Return [x, y] of the center of cell containing provided text 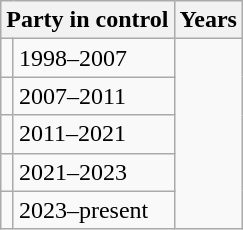
Party in control [88, 20]
2023–present [94, 210]
2021–2023 [94, 172]
2011–2021 [94, 134]
1998–2007 [94, 58]
Years [208, 20]
2007–2011 [94, 96]
